Capture the cell that displays the provided text and extract its [X, Y] central coordinate. 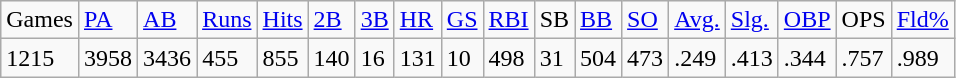
498 [508, 58]
455 [227, 58]
HR [418, 20]
SO [646, 20]
SB [554, 20]
3958 [108, 58]
BB [598, 20]
OBP [807, 20]
AB [168, 20]
2B [332, 20]
473 [646, 58]
.249 [698, 58]
.344 [807, 58]
RBI [508, 20]
Runs [227, 20]
OPS [864, 20]
16 [374, 58]
.757 [864, 58]
131 [418, 58]
.989 [922, 58]
Games [40, 20]
Fld% [922, 20]
Hits [282, 20]
855 [282, 58]
140 [332, 58]
PA [108, 20]
31 [554, 58]
10 [462, 58]
GS [462, 20]
3B [374, 20]
1215 [40, 58]
Slg. [752, 20]
504 [598, 58]
.413 [752, 58]
Avg. [698, 20]
3436 [168, 58]
